Locate the cell with the specified text and output its (X, Y) center coordinate. 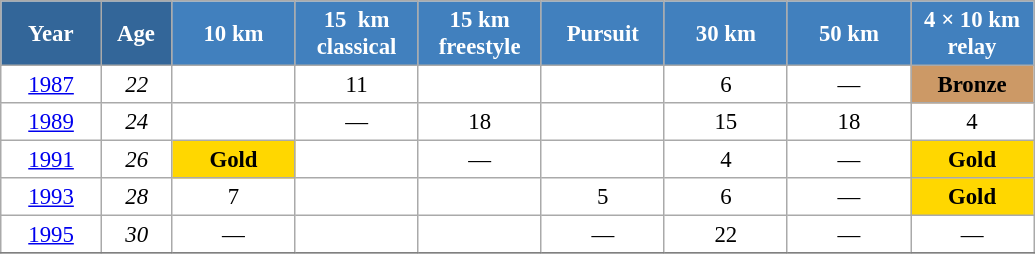
30 (136, 235)
50 km (848, 34)
1991 (52, 160)
15 (726, 122)
30 km (726, 34)
11 (356, 85)
Age (136, 34)
26 (136, 160)
Pursuit (602, 34)
15 km classical (356, 34)
28 (136, 197)
Bronze (972, 85)
1989 (52, 122)
10 km (234, 34)
Year (52, 34)
4 × 10 km relay (972, 34)
24 (136, 122)
5 (602, 197)
7 (234, 197)
1995 (52, 235)
1993 (52, 197)
15 km freestyle (480, 34)
1987 (52, 85)
